Provide the (X, Y) coordinate of the cell's center where the given text is located.  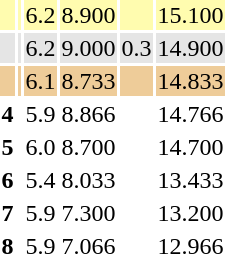
8.733 (88, 81)
15.100 (190, 15)
14.833 (190, 81)
6.1 (40, 81)
14.700 (190, 147)
7.300 (88, 213)
4 (8, 114)
14.900 (190, 48)
6.0 (40, 147)
8.033 (88, 180)
8.900 (88, 15)
13.200 (190, 213)
13.433 (190, 180)
6 (8, 180)
0.3 (136, 48)
5 (8, 147)
9.000 (88, 48)
5.4 (40, 180)
8.866 (88, 114)
14.766 (190, 114)
8.700 (88, 147)
7 (8, 213)
